Return the [X, Y] coordinate for the center point of the cell that contains the specified text.  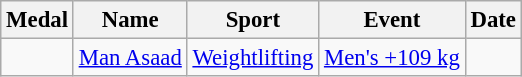
Medal [38, 20]
Sport [253, 20]
Event [392, 20]
Men's +109 kg [392, 58]
Man Asaad [130, 58]
Name [130, 20]
Date [493, 20]
Weightlifting [253, 58]
